Output the (x, y) coordinate of the center of the cell containing the given text.  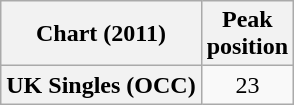
23 (247, 85)
Peakposition (247, 34)
Chart (2011) (101, 34)
UK Singles (OCC) (101, 85)
